Extract the (X, Y) coordinate from the center of the cell holding the provided text.  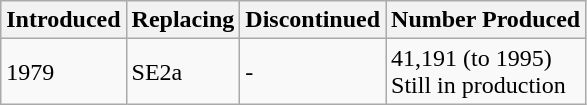
Replacing (183, 20)
41,191 (to 1995)Still in production (486, 72)
SE2a (183, 72)
Number Produced (486, 20)
Introduced (64, 20)
1979 (64, 72)
Discontinued (313, 20)
- (313, 72)
